Return (X, Y) of the center of cell containing provided text 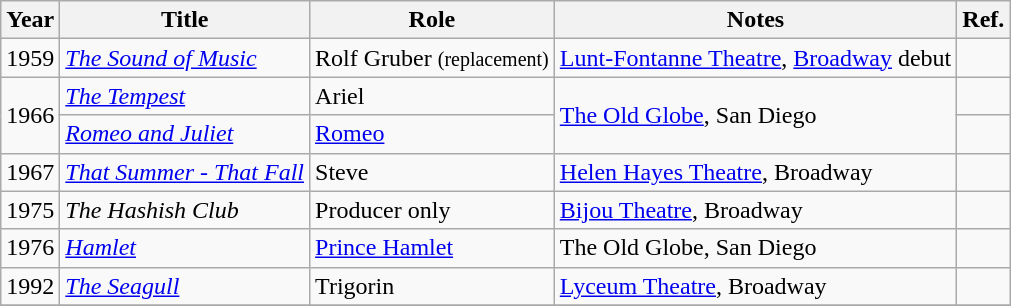
The Sound of Music (185, 58)
Prince Hamlet (432, 248)
Hamlet (185, 248)
1967 (30, 172)
Helen Hayes Theatre, Broadway (756, 172)
1976 (30, 248)
Romeo and Juliet (185, 134)
Year (30, 20)
Ariel (432, 96)
Role (432, 20)
Bijou Theatre, Broadway (756, 210)
Trigorin (432, 286)
1992 (30, 286)
1959 (30, 58)
Steve (432, 172)
The Tempest (185, 96)
Title (185, 20)
Producer only (432, 210)
The Seagull (185, 286)
That Summer - That Fall (185, 172)
Rolf Gruber (replacement) (432, 58)
Notes (756, 20)
Lyceum Theatre, Broadway (756, 286)
1966 (30, 115)
The Hashish Club (185, 210)
Lunt-Fontanne Theatre, Broadway debut (756, 58)
Ref. (984, 20)
1975 (30, 210)
Romeo (432, 134)
